Determine the [x, y] coordinate at the center of the cell enclosing the given text.  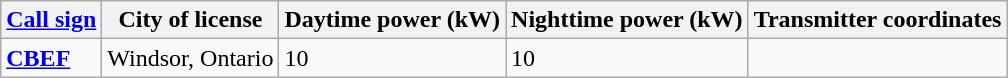
Transmitter coordinates [878, 20]
CBEF [52, 58]
Call sign [52, 20]
City of license [190, 20]
Windsor, Ontario [190, 58]
Daytime power (kW) [392, 20]
Nighttime power (kW) [628, 20]
